Extract the [x, y] coordinate from the center of the cell holding the provided text.  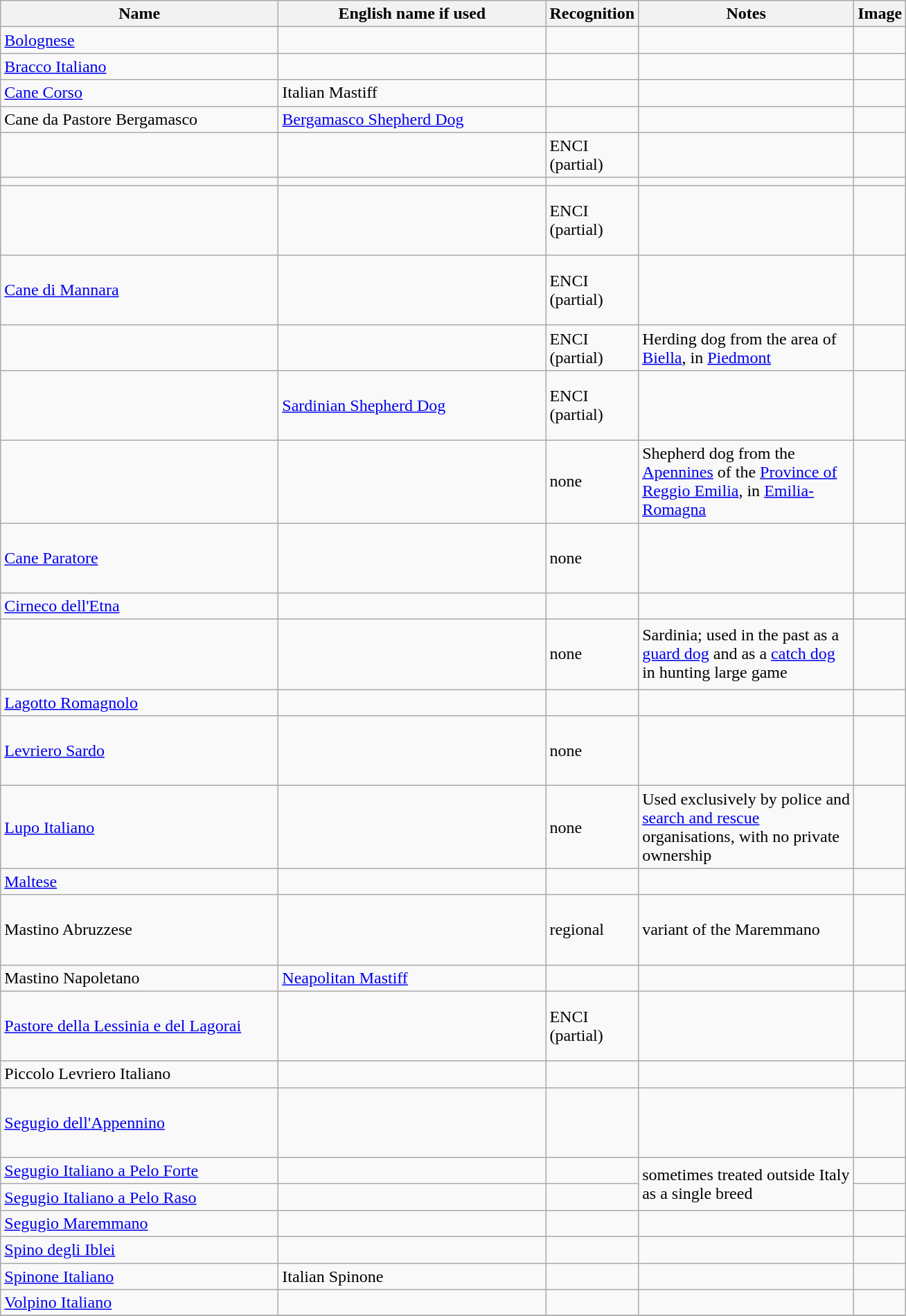
Segugio Maremmano [140, 1223]
Maltese [140, 881]
Italian Mastiff [412, 93]
Sardinia; used in the past as a guard dog and as a catch dog in hunting large game [747, 654]
Image [880, 14]
sometimes treated outside Italy as a single breed [747, 1184]
Lupo Italiano [140, 827]
Piccolo Levriero Italiano [140, 1074]
Segugio Italiano a Pelo Raso [140, 1197]
Pastore della Lessinia e del Lagorai [140, 1026]
Bolognese [140, 40]
Segugio Italiano a Pelo Forte [140, 1170]
Used exclusively by police and search and rescue organisations, with no private ownership [747, 827]
Lagotto Romagnolo [140, 703]
Bergamasco Shepherd Dog [412, 119]
Shepherd dog from the Apennines of the Province of Reggio Emilia, in Emilia-Romagna [747, 481]
Volpino Italiano [140, 1303]
Recognition [592, 14]
Cirneco dell'Etna [140, 606]
Mastino Napoletano [140, 978]
variant of the Maremmano [747, 930]
Cane di Mannara [140, 290]
Spinone Italiano [140, 1276]
Neapolitan Mastiff [412, 978]
Cane Corso [140, 93]
Levriero Sardo [140, 751]
regional [592, 930]
Sardinian Shepherd Dog [412, 405]
English name if used [412, 14]
Cane da Pastore Bergamasco [140, 119]
Bracco Italiano [140, 67]
Notes [747, 14]
Segugio dell'Appennino [140, 1123]
Herding dog from the area of Biella, in Piedmont [747, 348]
Cane Paratore [140, 557]
Italian Spinone [412, 1276]
Mastino Abruzzese [140, 930]
Name [140, 14]
Spino degli Iblei [140, 1249]
